Detect which cell encompasses the target text, then output its [X, Y] center coordinate. 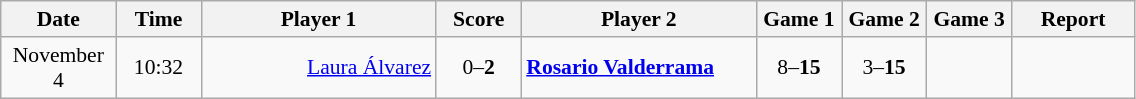
Report [1074, 19]
Laura Álvarez [318, 68]
Time [158, 19]
Player 2 [638, 19]
Game 2 [884, 19]
10:32 [158, 68]
3–15 [884, 68]
Game 1 [798, 19]
Player 1 [318, 19]
Rosario Valderrama [638, 68]
November 4 [58, 68]
0–2 [478, 68]
8–15 [798, 68]
Game 3 [970, 19]
Date [58, 19]
Score [478, 19]
